Scan for the cell matching the given text and deliver its [x, y] coordinate at center. 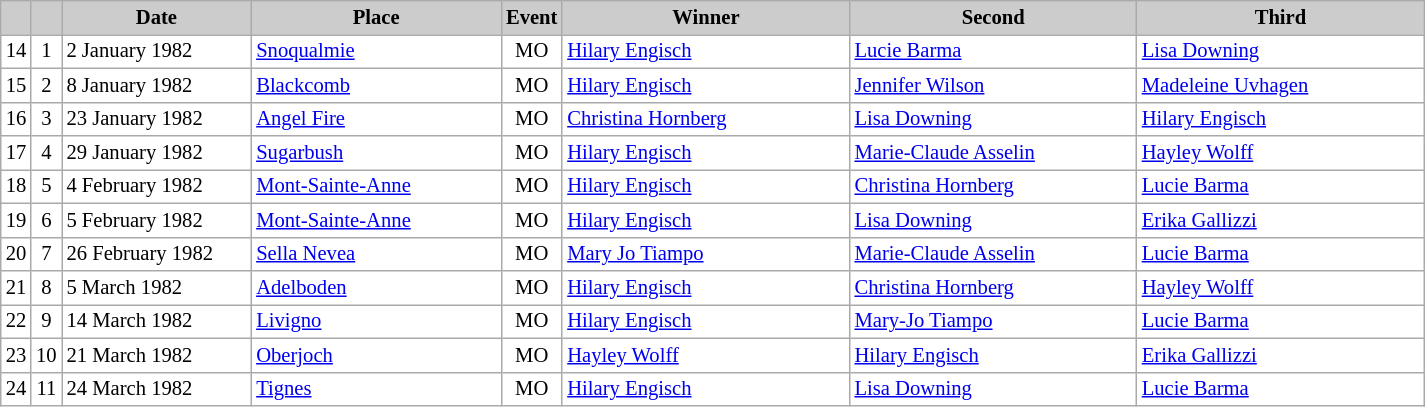
5 February 1982 [157, 220]
20 [16, 254]
4 February 1982 [157, 186]
19 [16, 220]
9 [46, 321]
2 January 1982 [157, 51]
6 [46, 220]
Tignes [376, 389]
Madeleine Uvhagen [1280, 85]
23 [16, 355]
Event [532, 17]
Date [157, 17]
2 [46, 85]
17 [16, 153]
5 March 1982 [157, 287]
21 [16, 287]
14 March 1982 [157, 321]
3 [46, 119]
8 [46, 287]
Winner [706, 17]
4 [46, 153]
Place [376, 17]
Blackcomb [376, 85]
Third [1280, 17]
26 February 1982 [157, 254]
Angel Fire [376, 119]
21 March 1982 [157, 355]
Snoqualmie [376, 51]
Second [994, 17]
8 January 1982 [157, 85]
24 [16, 389]
15 [16, 85]
Sella Nevea [376, 254]
Jennifer Wilson [994, 85]
22 [16, 321]
Mary-Jo Tiampo [994, 321]
Sugarbush [376, 153]
24 March 1982 [157, 389]
1 [46, 51]
Oberjoch [376, 355]
29 January 1982 [157, 153]
14 [16, 51]
Livigno [376, 321]
10 [46, 355]
11 [46, 389]
16 [16, 119]
18 [16, 186]
Mary Jo Tiampo [706, 254]
5 [46, 186]
7 [46, 254]
23 January 1982 [157, 119]
Adelboden [376, 287]
